Determine the (X, Y) coordinate at the center of the cell enclosing the given text.  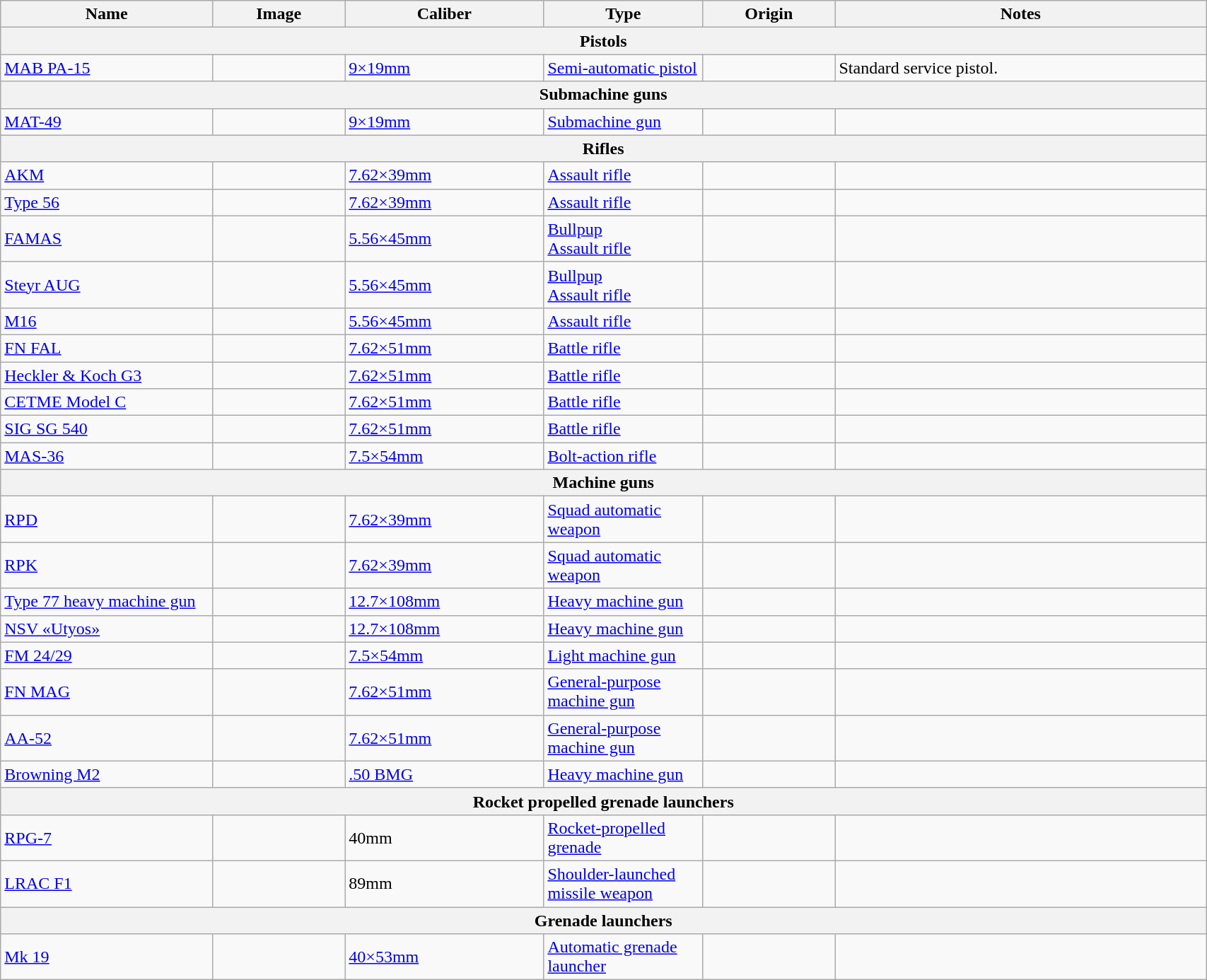
Origin (769, 14)
SIG SG 540 (107, 429)
Grenade launchers (604, 920)
Automatic grenade launcher (624, 957)
RPD (107, 519)
NSV «Utyos» (107, 629)
40×53mm (444, 957)
Semi-automatic pistol (624, 68)
Heckler & Koch G3 (107, 375)
LRAC F1 (107, 884)
MAT-49 (107, 122)
.50 BMG (444, 774)
Name (107, 14)
Mk 19 (107, 957)
Image (279, 14)
Rocket propelled grenade launchers (604, 801)
Shoulder-launched missile weapon (624, 884)
CETME Model C (107, 402)
Pistols (604, 41)
Notes (1021, 14)
Bolt-action rifle (624, 456)
FN FAL (107, 348)
89mm (444, 884)
RPG-7 (107, 837)
AKM (107, 175)
Standard service pistol. (1021, 68)
Steyr AUG (107, 284)
MAB PA-15 (107, 68)
Browning M2 (107, 774)
FM 24/29 (107, 655)
FAMAS (107, 239)
Light machine gun (624, 655)
Machine guns (604, 483)
MAS-36 (107, 456)
Rocket-propelled grenade (624, 837)
FN MAG (107, 692)
Caliber (444, 14)
Submachine gun (624, 122)
Submachine guns (604, 95)
AA-52 (107, 738)
40mm (444, 837)
Type 56 (107, 202)
Type (624, 14)
Rifles (604, 148)
M16 (107, 321)
RPK (107, 566)
Type 77 heavy machine gun (107, 602)
